Search for the cell housing the specified text and yield its (x, y) center coordinate. 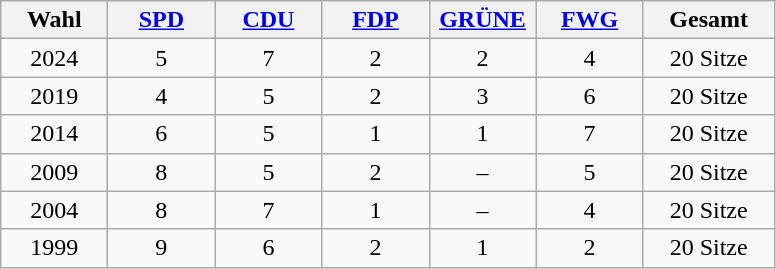
FDP (376, 20)
GRÜNE (482, 20)
FWG (590, 20)
2004 (54, 210)
Gesamt (708, 20)
1999 (54, 248)
9 (162, 248)
CDU (268, 20)
2024 (54, 58)
2019 (54, 96)
Wahl (54, 20)
2014 (54, 134)
3 (482, 96)
2009 (54, 172)
SPD (162, 20)
